From the cell containing the given text, extract its center point as [x, y] coordinate. 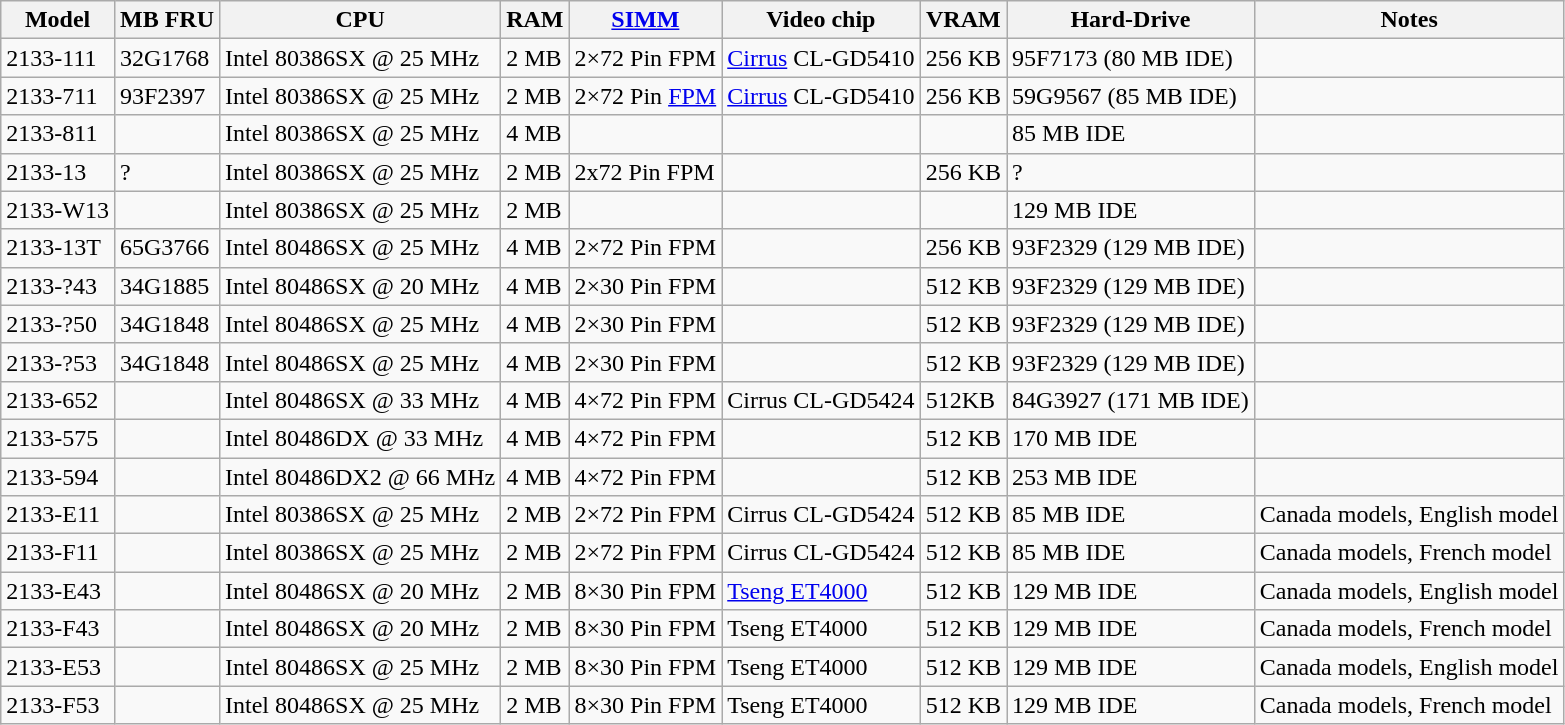
253 MB IDE [1131, 477]
CPU [360, 20]
2133-F53 [58, 705]
Hard-Drive [1131, 20]
2133-13 [58, 172]
84G3927 (171 MB IDE) [1131, 400]
2133-111 [58, 58]
2133-F43 [58, 629]
Notes [1409, 20]
512KB [963, 400]
2133-811 [58, 134]
2x72 Pin FPM [646, 172]
RAM [535, 20]
34G1885 [166, 286]
VRAM [963, 20]
32G1768 [166, 58]
2133-W13 [58, 210]
Intel 80486DX @ 33 MHz [360, 438]
2133-F11 [58, 553]
SIMM [646, 20]
95F7173 (80 MB IDE) [1131, 58]
2133-652 [58, 400]
MB FRU [166, 20]
2133-594 [58, 477]
59G9567 (85 MB IDE) [1131, 96]
2133-?53 [58, 362]
Video chip [821, 20]
93F2397 [166, 96]
2133-E53 [58, 667]
2133-E43 [58, 591]
2133-?50 [58, 324]
65G3766 [166, 248]
170 MB IDE [1131, 438]
2133-711 [58, 96]
Intel 80486SX @ 33 MHz [360, 400]
2133-E11 [58, 515]
2133-?43 [58, 286]
Intel 80486DX2 @ 66 MHz [360, 477]
2133-13T [58, 248]
Model [58, 20]
2133-575 [58, 438]
